Scan for the cell matching the given text and deliver its (x, y) coordinate at center. 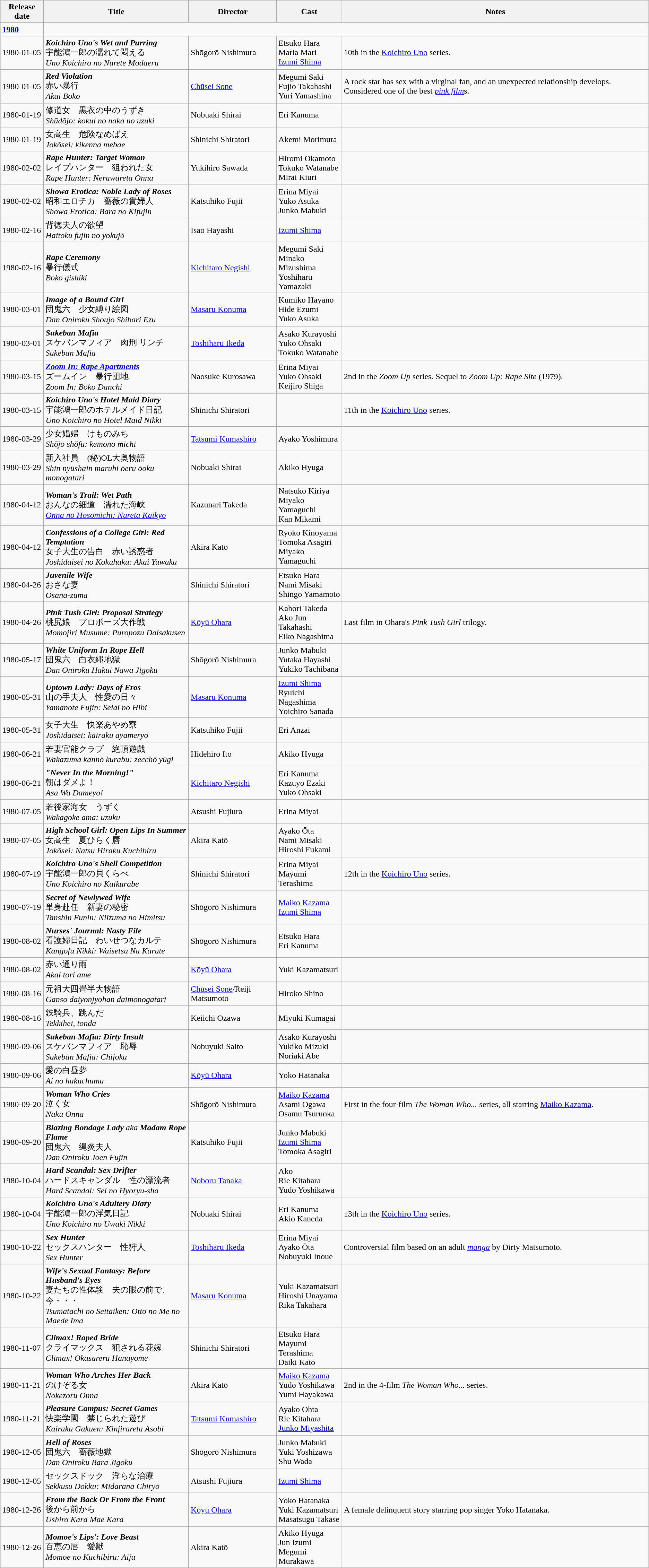
Kumiko HayanoHide EzumiYuko Asuka (309, 310)
Etsuko HaraMaria MariIzumi Shima (309, 53)
Yoko Hatanaka (309, 1075)
Hell of Roses団鬼六 薔薇地獄Dan Oniroku Bara Jigoku (116, 1452)
Natsuko KiriyaMiyako YamaguchiKan Mikami (309, 505)
Eri KanumaAkio Kaneda (309, 1214)
Etsuko HaraMayumi TerashimaDaiki Kato (309, 1348)
Hard Scandal: Sex Drifterハードスキャンダル 性の漂流者Hard Scandal: Sei no Hyoryu-sha (116, 1181)
Rape Hunter: Target Womanレイプハンター 狙われた女Rape Hunter: Nerawareta Onna (116, 168)
Erina MiyaiAyako ŌtaNobuyuki Inoue (309, 1248)
愛の白昼夢Ai no hakuchumu (116, 1075)
Chūsei Sone (232, 86)
Maiko KazamaYudo YoshikawaYumi Hayakawa (309, 1385)
修道女 黒衣の中のうずきShūdōjo: kokui no naka no uzuki (116, 115)
Hiroko Shino (309, 994)
Blazing Bondage Lady aka Madam Rope Flame団鬼六 縄炎夫人Dan Oniroku Joen Fujin (116, 1142)
Maiko KazamaIzumi Shima (309, 907)
背徳夫人の欲望Haitoku fujin no yokujō (116, 230)
13th in the Koichiro Uno series. (495, 1214)
新入社員 (秘)OL大奥物語Shin nyūshain maruhi ōeru ōoku monogatari (116, 468)
2nd in the 4-film The Woman Who... series. (495, 1385)
12th in the Koichiro Uno series. (495, 874)
2nd in the Zoom Up series. Sequel to Zoom Up: Rape Site (1979). (495, 376)
Naosuke Kurosawa (232, 376)
Isao Hayashi (232, 230)
Noboru Tanaka (232, 1181)
鉄騎兵、跳んだTekkihei, tonda (116, 1018)
Ryoko KinoyamaTomoka AsagiriMiyako Yamaguchi (309, 547)
Woman Who Arches Her Backのけぞる女Nokezoru Onna (116, 1385)
1980 (22, 29)
Erina MiyaiYuko OhsakiKeijiro Shiga (309, 376)
Erina MiyaiMayumi Terashima (309, 874)
Ayako OhtaRie KitaharaJunko Miyashita (309, 1419)
Woman Who Cries泣く女Naku Onna (116, 1104)
若後家海女 うずくWakagoke ama: uzuku (116, 812)
Cast (309, 12)
Chūsei Sone/Reiji Matsumoto (232, 994)
Sukeban Mafia: Dirty Insultスケバンマフィア 恥辱Sukeban Mafia: Chijoku (116, 1047)
11th in the Koichiro Uno series. (495, 410)
Image of a Bound Girl団鬼六 少女縛り絵図Dan Oniroku Shoujo Shibari Ezu (116, 310)
Koichiro Uno's Hotel Maid Diary宇能鴻一郎のホテルメイド日記Uno Koichiro no Hotel Maid Nikki (116, 410)
Sex Hunterセックスハンター 性狩人Sex Hunter (116, 1248)
Akemi Morimura (309, 139)
Akiko HyugaJun IzumiMegumi Murakawa (309, 1547)
White Uniform In Rope Hell団鬼六 白衣縄地獄Dan Oniroku Hakui Nawa Jigoku (116, 660)
10th in the Koichiro Uno series. (495, 53)
Miyuki Kumagai (309, 1018)
From the Back Or From the Front後から前からUshiro Kara Mae Kara (116, 1510)
Yuki Kazamatsuri (309, 970)
Release date (22, 12)
Izumi ShimaRyuichi NagashimaYoichiro Sanada (309, 697)
赤い通り雨Akai tori ame (116, 970)
Keiichi Ozawa (232, 1018)
Ayako ŌtaNami MisakiHiroshi Fukami (309, 840)
Confessions of a College Girl: Red Temptation女子大生の告白 赤い誘惑者Joshidaisei no Kokuhaku: Akai Yuwaku (116, 547)
Title (116, 12)
Red Violation赤い暴行Akai Boko (116, 86)
Eri KanumaKazuyo EzakiYuko Ohsaki (309, 783)
Koichiro Uno's Wet and Purring宇能鴻一郎の濡れて悶えるUno Koichiro no Nurete Modaeru (116, 53)
Controversial film based on an adult manga by Dirty Matsumoto. (495, 1248)
Junko MabukiYutaka HayashiYukiko Tachibana (309, 660)
Director (232, 12)
Secret of Newlywed Wife単身赴任 新妻の秘密Tanshin Funin: Niizuma no Himitsu (116, 907)
セックスドック 淫らな治療Sekkusu Dokku: Midarana Chiryō (116, 1481)
Hiromi OkamotoTokuko WatanabeMirai Kiuri (309, 168)
Asako KurayoshiYukiko MizukiNoriaki Abe (309, 1047)
1980-05-17 (22, 660)
Koichiro Uno's Shell Competition宇能鴻一郎の貝くらべUno Koichiro no Kaikurabe (116, 874)
1980-11-07 (22, 1348)
Pink Tush Girl: Proposal Strategy桃尻娘 プロポーズ大作戦Momojiri Musume: Puropozu Daisakusen (116, 622)
Zoom In: Rape Apartmentsズームイン 暴行団地Zoom In: Boko Danchi (116, 376)
Hidehiro Ito (232, 754)
女高生 危険なめばえJokōsei: kikenna mebae (116, 139)
Maiko KazamaAsami OgawaOsamu Tsuruoka (309, 1104)
Megumi SakiFujio TakahashiYuri Yamashina (309, 86)
Last film in Ohara's Pink Tush Girl trilogy. (495, 622)
Etsuko HaraNami MisakiShingo Yamamoto (309, 585)
Wife's Sexual Fantasy: Before Husband's Eyes妻たちの性体験 夫の眼の前で、今・・・Tsumatachi no Seitaiken: Otto no Me no Maede Ima (116, 1296)
A rock star has sex with a virginal fan, and an unexpected relationship develops. Considered one of the best pink films. (495, 86)
Erina MiyaiYuko AsukaJunko Mabuki (309, 202)
Junko MabukiYuki YoshizawaShu Wada (309, 1452)
Woman's Trail: Wet Pathおんなの細道 濡れた海峡Onna no Hosomichi: Nureta Kaikyo (116, 505)
Kazunari Takeda (232, 505)
Notes (495, 12)
"Never In the Morning!"朝はダメよ！Asa Wa Dameyo! (116, 783)
元祖大四畳半大物語Ganso daiyonjyohan daimonogatari (116, 994)
AkoRie KitaharaYudo Yoshikawa (309, 1181)
Yuki KazamatsuriHiroshi UnayamaRika Takahara (309, 1296)
女子大生 快楽あやめ寮Joshidaisei: kairaku ayameryo (116, 730)
Nurses' Journal: Nasty File看護婦日記 わいせつなカルテKangofu Nikki: Waisetsu Na Karute (116, 941)
High School Girl: Open Lips In Summer女高生 夏ひらく唇Jokōsei: Natsu Hiraku Kuchibiru (116, 840)
Eri Kanuma (309, 115)
A female delinquent story starring pop singer Yoko Hatanaka. (495, 1510)
Yoko HatanakaYuki KazamatsuriMasatsugu Takase (309, 1510)
Yukihiro Sawada (232, 168)
Koichiro Uno's Adultery Diary宇能鴻一郎の浮気日記Uno Koichiro no Uwaki Nikki (116, 1214)
Erina Miyai (309, 812)
Showa Erotica: Noble Lady of Roses昭和エロチカ 薔薇の貴婦人Showa Erotica: Bara no Kifujin (116, 202)
Megumi SakiMinako MizushimaYoshiharu Yamazaki (309, 268)
Uptown Lady: Days of Eros山の手夫人 性愛の日々Yamanote Fujin: Seiai no Hibi (116, 697)
Climax! Raped Brideクライマックス 犯される花嫁Climax! Okasareru Hanayome (116, 1348)
Junko MabukiIzumi ShimaTomoka Asagiri (309, 1142)
Kahori TakedaAko Jun TakahashiEiko Nagashima (309, 622)
Pleasure Campus: Secret Games快楽学園 禁じられた遊びKairaku Gakuen: Kinjirareta Asobi (116, 1419)
少女娼婦 けものみちShōjo shōfu: kemono michi (116, 439)
Sukeban Mafiaスケバンマフィア 肉刑 リンチSukeban Mafia (116, 343)
Momoe's Lips': Love Beast百恵の唇 愛獣Momoe no Kuchibiru: Aiju (116, 1547)
Etsuko HaraEri Kanuma (309, 941)
Eri Anzai (309, 730)
Juvenile Wifeおさな妻Osana-zuma (116, 585)
Ayako Yoshimura (309, 439)
Nobuyuki Saito (232, 1047)
若妻官能クラブ 絶頂遊戯Wakazuma kannō kurabu: zecchō yūgi (116, 754)
First in the four-film The Woman Who... series, all starring Maiko Kazama. (495, 1104)
Asako KurayoshiYuko OhsakiTokuko Watanabe (309, 343)
Rape Ceremony暴行儀式Boko gishiki (116, 268)
